Return [X, Y] of the center of cell containing provided text 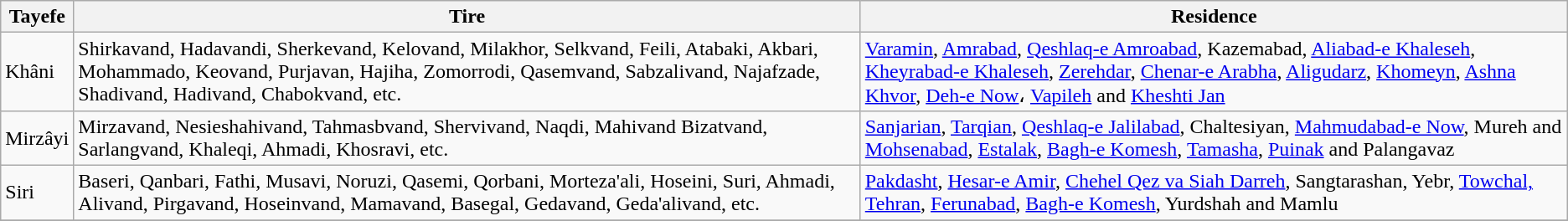
Sanjarian, Tarqian, Qeshlaq-e Jalilabad, Chaltesiyan, Mahmudabad-e Now, Mureh and Mohsenabad, Estalak, Bagh-e Komesh, Tamasha, Puinak and Palangavaz [1214, 137]
Tire [467, 17]
Tayefe [37, 17]
Khâni [37, 72]
Mirzavand, Nesieshahivand, Tahmasbvand, Shervivand, Naqdi, Mahivand Bizatvand, Sarlangvand, Khaleqi, Ahmadi, Khosravi, etc. [467, 137]
Residence [1214, 17]
Pakdasht, Hesar-e Amir, Chehel Qez va Siah Darreh, Sangtarashan, Yebr, Towchal, Tehran, Ferunabad, Bagh-e Komesh, Yurdshah and Mamlu [1214, 193]
Mirzâyi [37, 137]
Siri [37, 193]
